Return (x, y) of the center of cell containing provided text 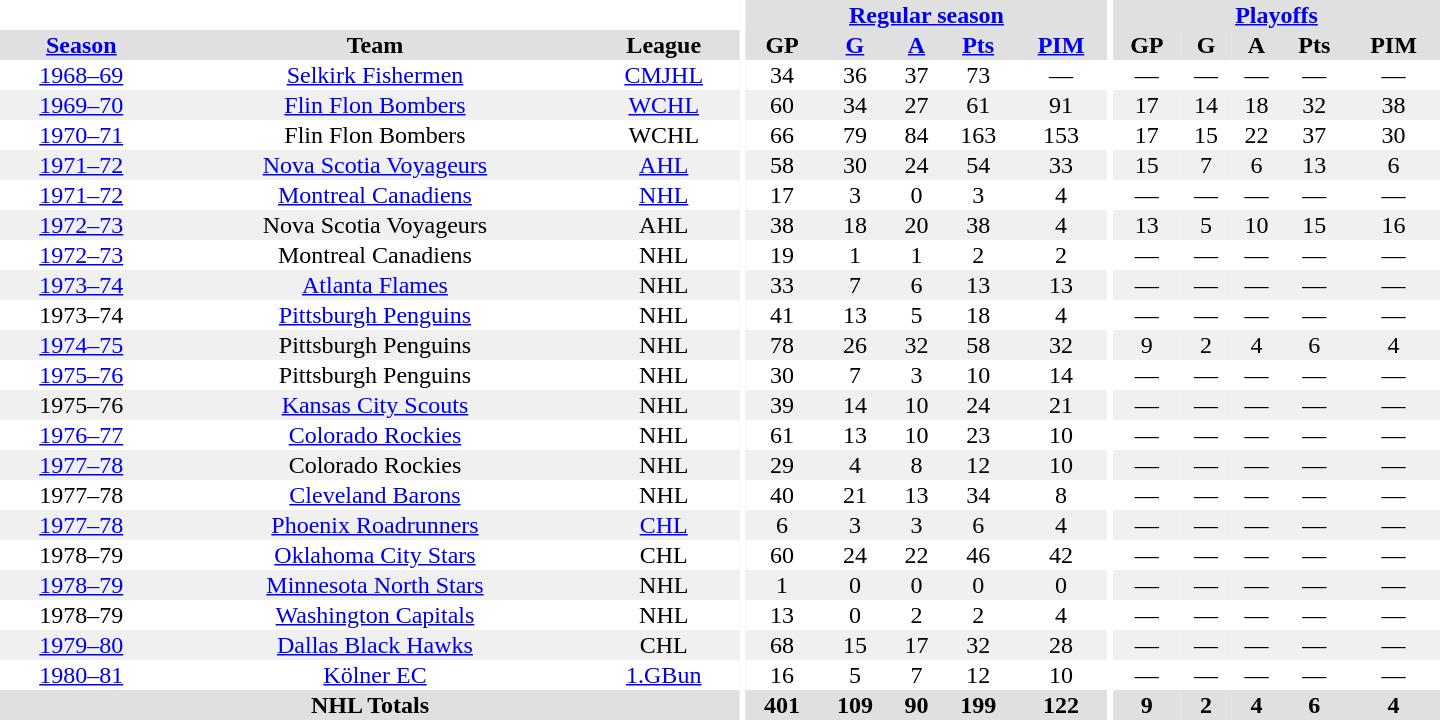
CMJHL (664, 75)
Minnesota North Stars (376, 585)
1969–70 (82, 105)
Regular season (927, 15)
Selkirk Fishermen (376, 75)
Kölner EC (376, 675)
42 (1062, 555)
163 (978, 135)
19 (782, 255)
1968–69 (82, 75)
26 (854, 345)
39 (782, 405)
199 (978, 705)
78 (782, 345)
401 (782, 705)
Washington Capitals (376, 615)
1970–71 (82, 135)
29 (782, 465)
66 (782, 135)
Kansas City Scouts (376, 405)
23 (978, 435)
27 (916, 105)
Oklahoma City Stars (376, 555)
36 (854, 75)
NHL Totals (370, 705)
1980–81 (82, 675)
122 (1062, 705)
20 (916, 225)
79 (854, 135)
1974–75 (82, 345)
Season (82, 45)
91 (1062, 105)
1976–77 (82, 435)
90 (916, 705)
Cleveland Barons (376, 495)
1.GBun (664, 675)
Atlanta Flames (376, 285)
84 (916, 135)
Playoffs (1276, 15)
73 (978, 75)
Team (376, 45)
68 (782, 645)
28 (1062, 645)
1979–80 (82, 645)
109 (854, 705)
54 (978, 165)
League (664, 45)
Phoenix Roadrunners (376, 525)
40 (782, 495)
41 (782, 315)
153 (1062, 135)
46 (978, 555)
Dallas Black Hawks (376, 645)
